Provide the [x, y] coordinate of the cell's center where the given text is located.  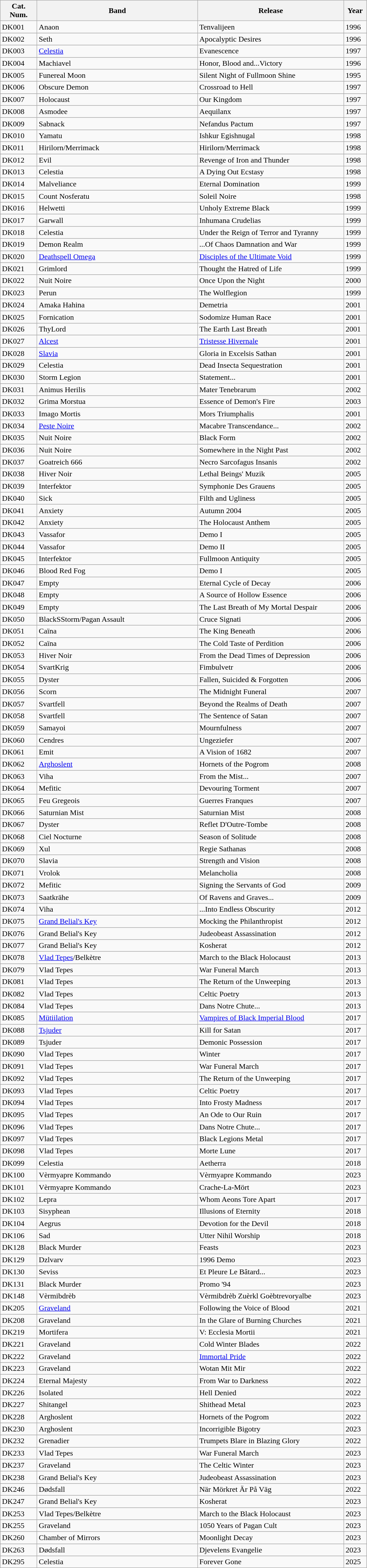
Guerres Franques [271, 801]
DK295 [19, 1562]
2000 [355, 281]
1050 Years of Pagan Cult [271, 1526]
DK055 [19, 680]
Forever Gone [271, 1562]
Demon Realm [117, 245]
Strength and Vision [271, 861]
DK066 [19, 813]
DK099 [19, 1163]
Devouring Torment [271, 788]
In the Glare of Burning Churches [271, 1320]
Gloria in Excelsis Sathan [271, 353]
Following the Voice of Blood [271, 1308]
The Sentence of Satan [271, 716]
DK062 [19, 764]
DK051 [19, 631]
DK098 [19, 1151]
DK100 [19, 1175]
DK053 [19, 655]
Malveliance [117, 184]
DK050 [19, 619]
DK018 [19, 232]
Signing the Servants of God [271, 885]
DK032 [19, 402]
Silent Night of Fullmoon Shine [271, 75]
Eternal Domination [271, 184]
DK227 [19, 1405]
DK074 [19, 909]
DK002 [19, 39]
Disciples of the Ultimate Void [271, 257]
Vèrmibdrèb [117, 1296]
Reflet D'Outre-Tombe [271, 825]
Obscure Demon [117, 87]
DK043 [19, 534]
DK131 [19, 1284]
DK102 [19, 1199]
Ciel Nocturne [117, 837]
DK013 [19, 172]
DK037 [19, 462]
Perun [117, 293]
Ishkur Egishnugal [271, 136]
Mortifera [117, 1332]
Under the Reign of Terror and Tyranny [271, 232]
DK022 [19, 281]
...Of Chaos Damnation and War [271, 245]
DK221 [19, 1344]
Beyond the Realms of Death [271, 704]
...Into Endless Obscurity [271, 909]
The King Beneath [271, 631]
Djevelens Evangelie [271, 1550]
Shitangel [117, 1405]
Storm Legion [117, 378]
DK035 [19, 438]
Honor, Blood and...Victory [271, 63]
Feasts [271, 1248]
Morte Lune [271, 1151]
Demonic Possession [271, 1042]
Blood Red Fog [117, 571]
DK038 [19, 474]
Lepra [117, 1199]
Apocalyptic Desires [271, 39]
DK048 [19, 595]
Saatkrähe [117, 897]
2025 [355, 1562]
DK103 [19, 1211]
Mors Triumphalis [271, 414]
DK058 [19, 716]
DK233 [19, 1453]
Crache-La-Mört [271, 1187]
DK017 [19, 220]
Vèrmibdrèb Zuèrkl Goèbtrevoryalbe [271, 1296]
DK075 [19, 921]
Kill for Satan [271, 1030]
Demetria [271, 305]
Macabre Transcendance... [271, 426]
Chamber of Mirrors [117, 1538]
DK052 [19, 643]
Goatreich 666 [117, 462]
Eternal Majesty [117, 1381]
DK031 [19, 390]
Fornication [117, 317]
Nefandus Pactum [271, 124]
DK128 [19, 1248]
DK010 [19, 136]
DK024 [19, 305]
DK045 [19, 559]
DK072 [19, 885]
DK238 [19, 1477]
Sisyphean [117, 1211]
DK091 [19, 1066]
DK056 [19, 692]
Necro Sarcofagus Insanis [271, 462]
Amaka Hahina [117, 305]
Funereal Moon [117, 75]
Moonlight Decay [271, 1538]
Of Ravens and Graves... [271, 897]
DK061 [19, 752]
DK101 [19, 1187]
DK106 [19, 1236]
DK040 [19, 498]
Asmodee [117, 111]
Mournfulness [271, 728]
Dzlvarv [117, 1260]
Grima Morstua [117, 402]
Revenge of Iron and Thunder [271, 160]
Mocking the Philanthropist [271, 921]
DK008 [19, 111]
DK095 [19, 1115]
BlackSStorm/Pagan Assault [117, 619]
DK246 [19, 1489]
DK255 [19, 1526]
Somewhere in the Night Past [271, 450]
DK096 [19, 1127]
DK089 [19, 1042]
Black Legions Metal [271, 1139]
Whom Aeons Tore Apart [271, 1199]
Aetherra [271, 1163]
A Source of Hollow Essence [271, 595]
DK047 [19, 583]
Cat. Num. [19, 11]
DK076 [19, 933]
DK208 [19, 1320]
SvartKrig [117, 667]
Band [117, 11]
The Holocaust Anthem [271, 522]
DK044 [19, 546]
DK027 [19, 341]
DK003 [19, 51]
Cendres [117, 740]
Samayoi [117, 728]
DK007 [19, 99]
DK078 [19, 958]
Anaon [117, 27]
DK006 [19, 87]
1995 [355, 75]
Hell Denied [271, 1393]
Immortal Pride [271, 1357]
DK219 [19, 1332]
Evil [117, 160]
Tristesse Hivernale [271, 341]
DK030 [19, 378]
Deathspell Omega [117, 257]
Holocaust [117, 99]
Fullmoon Antiquity [271, 559]
DK205 [19, 1308]
Cruce Signati [271, 619]
Thought the Hatred of Life [271, 269]
DK001 [19, 27]
DK065 [19, 801]
An Ode to Our Ruin [271, 1115]
Sodomize Human Race [271, 317]
Black Form [271, 438]
Symphonie Des Grauens [271, 486]
DK012 [19, 160]
Utter Nihil Worship [271, 1236]
DK253 [19, 1514]
Incorrigible Bigotry [271, 1429]
DK064 [19, 788]
DK097 [19, 1139]
DK021 [19, 269]
DK130 [19, 1272]
Grimlord [117, 269]
DK228 [19, 1417]
1996 Demo [271, 1260]
DK247 [19, 1501]
From War to Darkness [271, 1381]
The Midnight Funeral [271, 692]
Mater Tenebrarum [271, 390]
DK009 [19, 124]
DK019 [19, 245]
Seth [117, 39]
DK015 [19, 196]
DK071 [19, 873]
The Earth Last Breath [271, 329]
Emit [117, 752]
The Wolflegion [271, 293]
DK046 [19, 571]
Melancholia [271, 873]
V: Ecclesia Mortii [271, 1332]
Shithead Metal [271, 1405]
Lethal Beings' Muzik [271, 474]
Seviss [117, 1272]
DK054 [19, 667]
Alcest [117, 341]
Xul [117, 849]
DK020 [19, 257]
Grenadier [117, 1441]
DK005 [19, 75]
DK049 [19, 607]
Inhumana Crudelias [271, 220]
Sick [117, 498]
Regie Sathanas [271, 849]
Yamatu [117, 136]
DK023 [19, 293]
ThyLord [117, 329]
Helwetti [117, 208]
DK057 [19, 704]
Unholy Extreme Black [271, 208]
Eternal Cycle of Decay [271, 583]
DK079 [19, 970]
Mütiilation [117, 1018]
Animus Herilis [117, 390]
DK034 [19, 426]
DK260 [19, 1538]
DK082 [19, 994]
DK069 [19, 849]
Essence of Demon's Fire [271, 402]
DK026 [19, 329]
Soleil Noire [271, 196]
Aegrus [117, 1223]
DK039 [19, 486]
Et Pleure Le Bâtard... [271, 1272]
DK033 [19, 414]
DK077 [19, 946]
Evanescence [271, 51]
Vrolok [117, 873]
Fallen, Suicided & Forgotten [271, 680]
DK084 [19, 1006]
DK028 [19, 353]
Statement... [271, 378]
Feu Gregeois [117, 801]
From the Dead Times of Depression [271, 655]
Illusions of Eternity [271, 1211]
A Vision of 1682 [271, 752]
DK224 [19, 1381]
Trumpets Blare in Blazing Glory [271, 1441]
DK223 [19, 1369]
Our Kingdom [271, 99]
Crossroad to Hell [271, 87]
DK073 [19, 897]
Release [271, 11]
A Dying Out Ecstasy [271, 172]
Year [355, 11]
DK104 [19, 1223]
Devotion for the Devil [271, 1223]
Peste Noire [117, 426]
DK060 [19, 740]
DK094 [19, 1102]
DK085 [19, 1018]
DK042 [19, 522]
From the Mist... [271, 776]
Filth and Ugliness [271, 498]
DK226 [19, 1393]
DK063 [19, 776]
DK025 [19, 317]
DK029 [19, 365]
Autumn 2004 [271, 510]
The Last Breath of My Mortal Despair [271, 607]
DK092 [19, 1078]
DK129 [19, 1260]
DK237 [19, 1465]
Imago Mortis [117, 414]
DK148 [19, 1296]
DK036 [19, 450]
DK090 [19, 1054]
Sabnack [117, 124]
DK230 [19, 1429]
DK004 [19, 63]
Promo '94 [271, 1284]
DK016 [19, 208]
DK263 [19, 1550]
Tenvalijeen [271, 27]
The Celtic Winter [271, 1465]
Scorn [117, 692]
DK088 [19, 1030]
Demo II [271, 546]
DK093 [19, 1090]
DK067 [19, 825]
Season of Solitude [271, 837]
Cold Winter Blades [271, 1344]
Sad [117, 1236]
Dead Insecta Sequestration [271, 365]
The Cold Taste of Perdition [271, 643]
DK068 [19, 837]
Fimbulvetr [271, 667]
Vampires of Black Imperial Blood [271, 1018]
Machiavel [117, 63]
Winter [271, 1054]
DK081 [19, 982]
Count Nosferatu [117, 196]
Ungeziefer [271, 740]
Isolated [117, 1393]
DK041 [19, 510]
2003 [355, 402]
Aequilanx [271, 111]
DK070 [19, 861]
Garwall [117, 220]
Into Frosty Madness [271, 1102]
DK014 [19, 184]
Wotan Mit Mir [271, 1369]
DK011 [19, 148]
Once Upon the Night [271, 281]
DK222 [19, 1357]
DK059 [19, 728]
DK232 [19, 1441]
När Mörkret Är På Väg [271, 1489]
